Provide the [X, Y] coordinate of the cell's center where the given text is located.  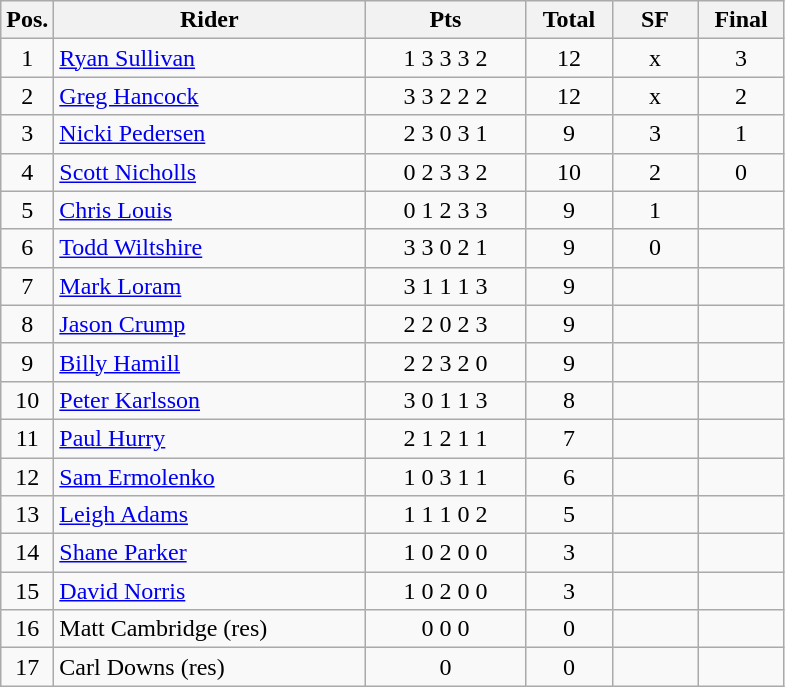
1 1 1 0 2 [446, 515]
Shane Parker [210, 553]
0 0 0 [446, 629]
0 2 3 3 2 [446, 172]
14 [28, 553]
Nicki Pedersen [210, 134]
Mark Loram [210, 286]
Peter Karlsson [210, 400]
Carl Downs (res) [210, 667]
SF [655, 20]
Pos. [28, 20]
0 1 2 3 3 [446, 210]
Greg Hancock [210, 96]
David Norris [210, 591]
Pts [446, 20]
11 [28, 438]
2 2 0 2 3 [446, 324]
15 [28, 591]
Todd Wiltshire [210, 248]
Leigh Adams [210, 515]
Sam Ermolenko [210, 477]
Ryan Sullivan [210, 58]
Scott Nicholls [210, 172]
Billy Hamill [210, 362]
13 [28, 515]
Rider [210, 20]
2 3 0 3 1 [446, 134]
3 3 2 2 2 [446, 96]
Total [569, 20]
2 1 2 1 1 [446, 438]
Jason Crump [210, 324]
Final [741, 20]
1 3 3 3 2 [446, 58]
Matt Cambridge (res) [210, 629]
3 1 1 1 3 [446, 286]
Paul Hurry [210, 438]
4 [28, 172]
3 0 1 1 3 [446, 400]
17 [28, 667]
1 0 3 1 1 [446, 477]
3 3 0 2 1 [446, 248]
16 [28, 629]
Chris Louis [210, 210]
2 2 3 2 0 [446, 362]
